Locate the cell with the specified text and output its [X, Y] center coordinate. 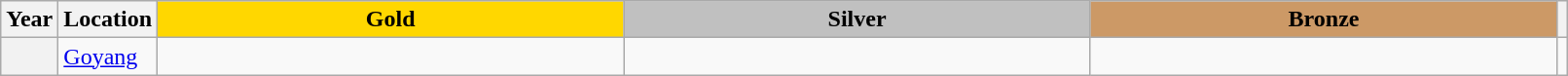
Gold [391, 19]
Bronze [1324, 19]
Silver [857, 19]
Goyang [108, 57]
Year [29, 19]
Location [108, 19]
